For the text-containing cell, return its midpoint in (X, Y) coordinate format. 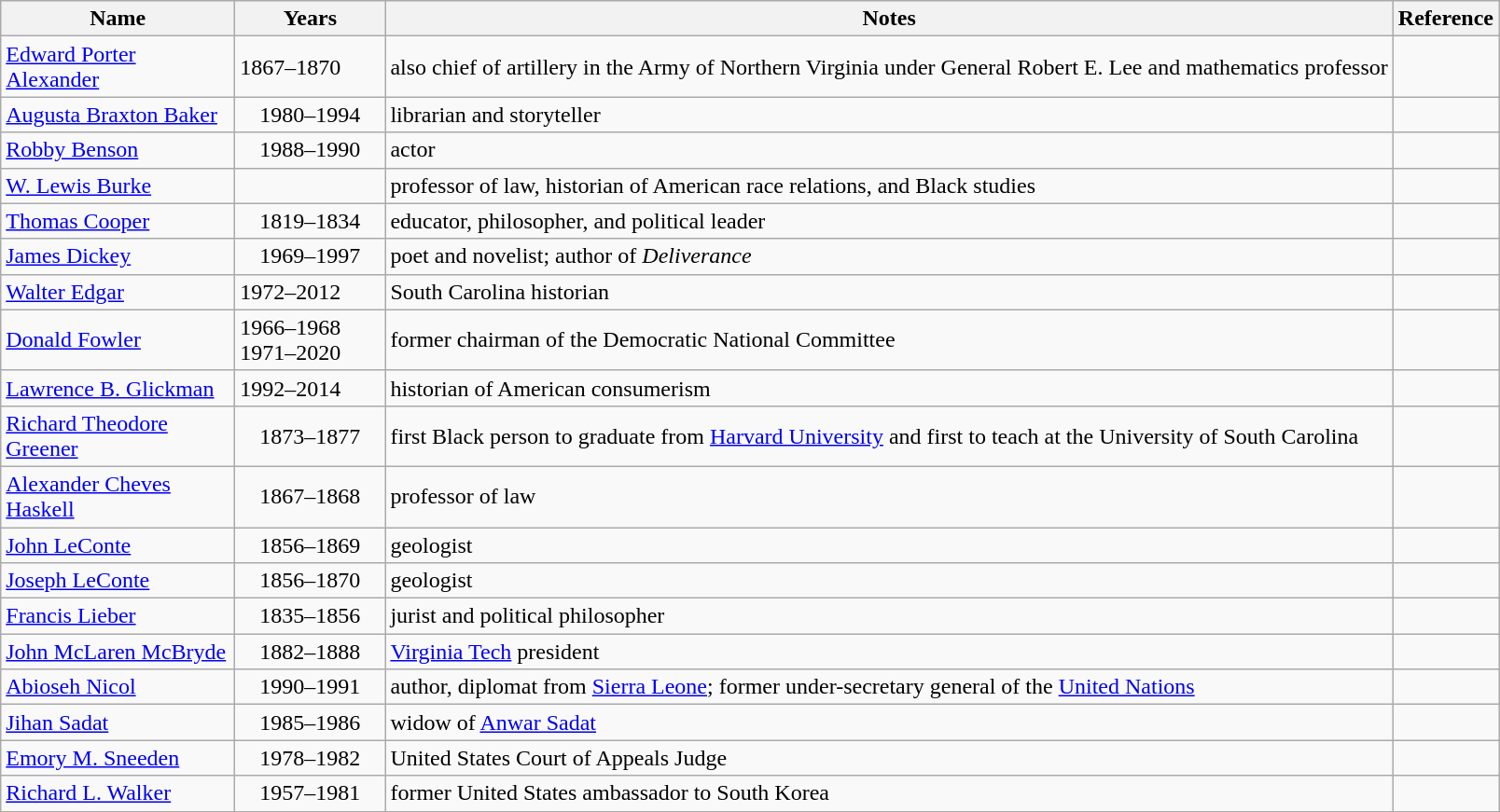
also chief of artillery in the Army of Northern Virginia under General Robert E. Lee and mathematics professor (889, 67)
Augusta Braxton Baker (118, 115)
Joseph LeConte (118, 581)
1966–19681971–2020 (310, 339)
South Carolina historian (889, 292)
1990–1991 (310, 687)
former United States ambassador to South Korea (889, 793)
1835–1856 (310, 616)
Thomas Cooper (118, 221)
Jihan Sadat (118, 723)
Emory M. Sneeden (118, 758)
librarian and storyteller (889, 115)
jurist and political philosopher (889, 616)
Robby Benson (118, 150)
educator, philosopher, and political leader (889, 221)
actor (889, 150)
1972–2012 (310, 292)
1980–1994 (310, 115)
author, diplomat from Sierra Leone; former under-secretary general of the United Nations (889, 687)
James Dickey (118, 256)
1988–1990 (310, 150)
1992–2014 (310, 388)
United States Court of Appeals Judge (889, 758)
Walter Edgar (118, 292)
1856–1870 (310, 581)
former chairman of the Democratic National Committee (889, 339)
widow of Anwar Sadat (889, 723)
Virginia Tech president (889, 652)
1985–1986 (310, 723)
1856–1869 (310, 545)
professor of law (889, 496)
1867–1868 (310, 496)
Donald Fowler (118, 339)
John LeConte (118, 545)
1969–1997 (310, 256)
Francis Lieber (118, 616)
Edward Porter Alexander (118, 67)
first Black person to graduate from Harvard University and first to teach at the University of South Carolina (889, 436)
1957–1981 (310, 793)
Alexander Cheves Haskell (118, 496)
Reference (1446, 19)
John McLaren McBryde (118, 652)
W. Lewis Burke (118, 186)
Years (310, 19)
Lawrence B. Glickman (118, 388)
1873–1877 (310, 436)
1867–1870 (310, 67)
Abioseh Nicol (118, 687)
professor of law, historian of American race relations, and Black studies (889, 186)
Richard Theodore Greener (118, 436)
1978–1982 (310, 758)
1882–1888 (310, 652)
Notes (889, 19)
1819–1834 (310, 221)
Name (118, 19)
Richard L. Walker (118, 793)
historian of American consumerism (889, 388)
poet and novelist; author of Deliverance (889, 256)
